Determine the (X, Y) coordinate at the center of the cell enclosing the given text.  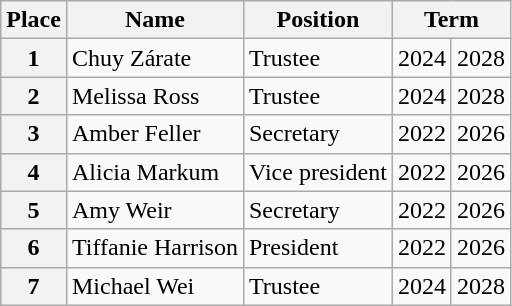
6 (34, 248)
Chuy Zárate (154, 58)
3 (34, 134)
Melissa Ross (154, 96)
5 (34, 210)
Tiffanie Harrison (154, 248)
Place (34, 20)
1 (34, 58)
7 (34, 286)
Name (154, 20)
Alicia Markum (154, 172)
2 (34, 96)
Michael Wei (154, 286)
Term (451, 20)
Vice president (318, 172)
President (318, 248)
4 (34, 172)
Amber Feller (154, 134)
Amy Weir (154, 210)
Position (318, 20)
